Provide the (x, y) coordinate of the cell's center where the given text is located.  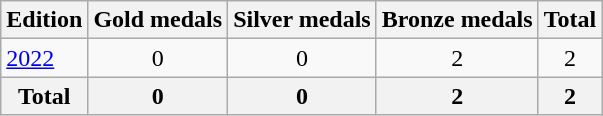
Edition (44, 20)
Silver medals (302, 20)
Gold medals (158, 20)
Bronze medals (457, 20)
2022 (44, 58)
